Find where the given text appears and provide that cell's center as [x, y] coordinate. 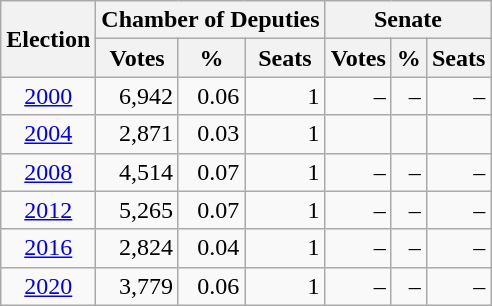
Election [48, 39]
2000 [48, 96]
0.04 [211, 248]
2004 [48, 134]
2,871 [138, 134]
2012 [48, 210]
Chamber of Deputies [210, 20]
0.03 [211, 134]
2,824 [138, 248]
2020 [48, 286]
6,942 [138, 96]
2008 [48, 172]
3,779 [138, 286]
Senate [408, 20]
4,514 [138, 172]
2016 [48, 248]
5,265 [138, 210]
